Provide the (x, y) coordinate of the cell's center where the given text is located.  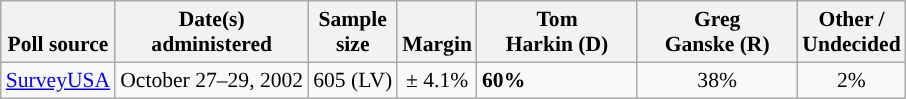
Other /Undecided (851, 32)
October 27–29, 2002 (212, 80)
60% (557, 80)
Samplesize (352, 32)
605 (LV) (352, 80)
2% (851, 80)
TomHarkin (D) (557, 32)
38% (717, 80)
Margin (437, 32)
SurveyUSA (58, 80)
± 4.1% (437, 80)
Poll source (58, 32)
Date(s)administered (212, 32)
GregGanske (R) (717, 32)
